Return the (x, y) coordinate for the center point of the cell that contains the specified text.  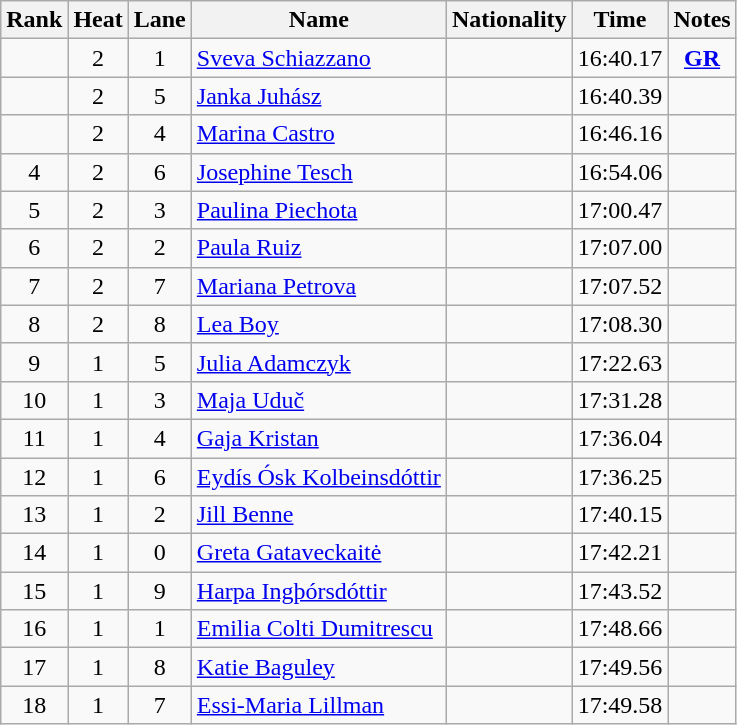
Maja Uduč (318, 400)
Josephine Tesch (318, 172)
Emilia Colti Dumitrescu (318, 629)
17:00.47 (620, 210)
Nationality (509, 20)
13 (34, 515)
Rank (34, 20)
Katie Baguley (318, 667)
17:07.00 (620, 248)
17:42.21 (620, 553)
16:40.17 (620, 58)
Paulina Piechota (318, 210)
Lane (160, 20)
17:07.52 (620, 286)
Janka Juhász (318, 96)
17:36.25 (620, 477)
10 (34, 400)
17 (34, 667)
17:31.28 (620, 400)
17:22.63 (620, 362)
16:40.39 (620, 96)
GR (702, 58)
12 (34, 477)
17:49.56 (620, 667)
15 (34, 591)
16 (34, 629)
Greta Gataveckaitė (318, 553)
Lea Boy (318, 324)
Harpa Ingþórsdóttir (318, 591)
Sveva Schiazzano (318, 58)
17:40.15 (620, 515)
18 (34, 705)
Julia Adamczyk (318, 362)
Name (318, 20)
14 (34, 553)
Eydís Ósk Kolbeinsdóttir (318, 477)
Paula Ruiz (318, 248)
17:08.30 (620, 324)
11 (34, 438)
17:36.04 (620, 438)
0 (160, 553)
Marina Castro (318, 134)
16:54.06 (620, 172)
17:43.52 (620, 591)
16:46.16 (620, 134)
17:49.58 (620, 705)
Gaja Kristan (318, 438)
Mariana Petrova (318, 286)
Notes (702, 20)
17:48.66 (620, 629)
Time (620, 20)
Essi-Maria Lillman (318, 705)
Heat (98, 20)
Jill Benne (318, 515)
